Pinpoint the cell where the given text exists, returning its (x, y) midpoint coordinate. 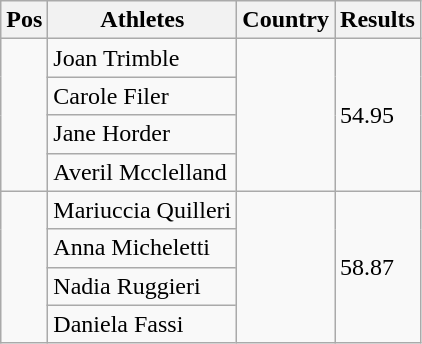
Daniela Fassi (142, 324)
Mariuccia Quilleri (142, 210)
Results (378, 20)
54.95 (378, 115)
58.87 (378, 267)
Nadia Ruggieri (142, 286)
Athletes (142, 20)
Joan Trimble (142, 58)
Pos (24, 20)
Jane Horder (142, 134)
Carole Filer (142, 96)
Anna Micheletti (142, 248)
Averil Mcclelland (142, 172)
Country (286, 20)
